Locate the cell with the specified text and output its [X, Y] center coordinate. 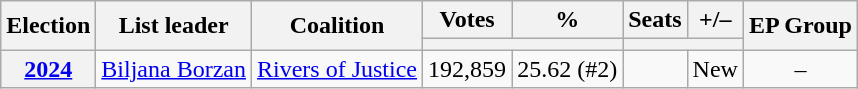
Rivers of Justice [338, 69]
% [568, 20]
Coalition [338, 26]
Biljana Borzan [174, 69]
EP Group [800, 26]
– [800, 69]
Seats [655, 20]
2024 [48, 69]
Votes [468, 20]
+/– [715, 20]
192,859 [468, 69]
List leader [174, 26]
Election [48, 26]
25.62 (#2) [568, 69]
New [715, 69]
